Return the [X, Y] coordinate for the center point of the cell that contains the specified text.  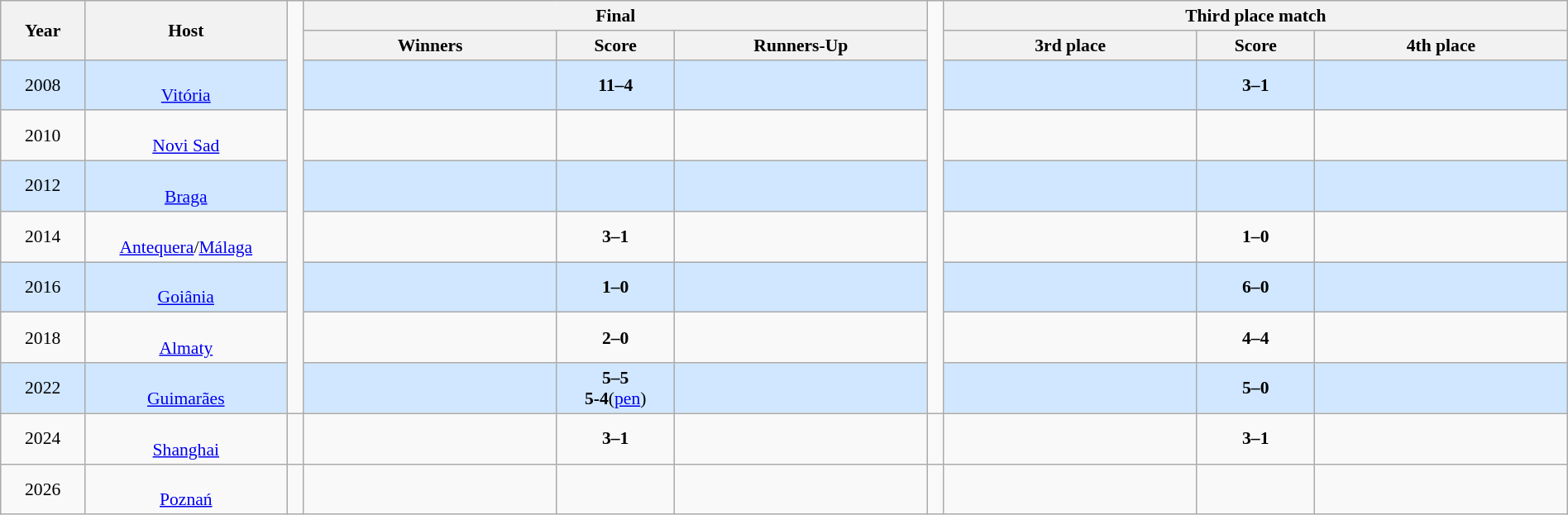
Novi Sad [186, 136]
4–4 [1255, 337]
2022 [43, 389]
Winners [430, 45]
2008 [43, 84]
Almaty [186, 337]
6–0 [1255, 288]
2012 [43, 187]
Braga [186, 187]
4th place [1441, 45]
Guimarães [186, 389]
Poznań [186, 489]
Third place match [1255, 16]
5–55-4(pen) [615, 389]
5–0 [1255, 389]
2010 [43, 136]
2024 [43, 438]
Runners-Up [801, 45]
Antequera/Málaga [186, 236]
Final [615, 16]
2014 [43, 236]
Vitória [186, 84]
2–0 [615, 337]
Goiânia [186, 288]
2026 [43, 489]
3rd place [1070, 45]
Year [43, 30]
11–4 [615, 84]
Host [186, 30]
Shanghai [186, 438]
2018 [43, 337]
2016 [43, 288]
